Provide the (X, Y) coordinate of the cell's center where the given text is located.  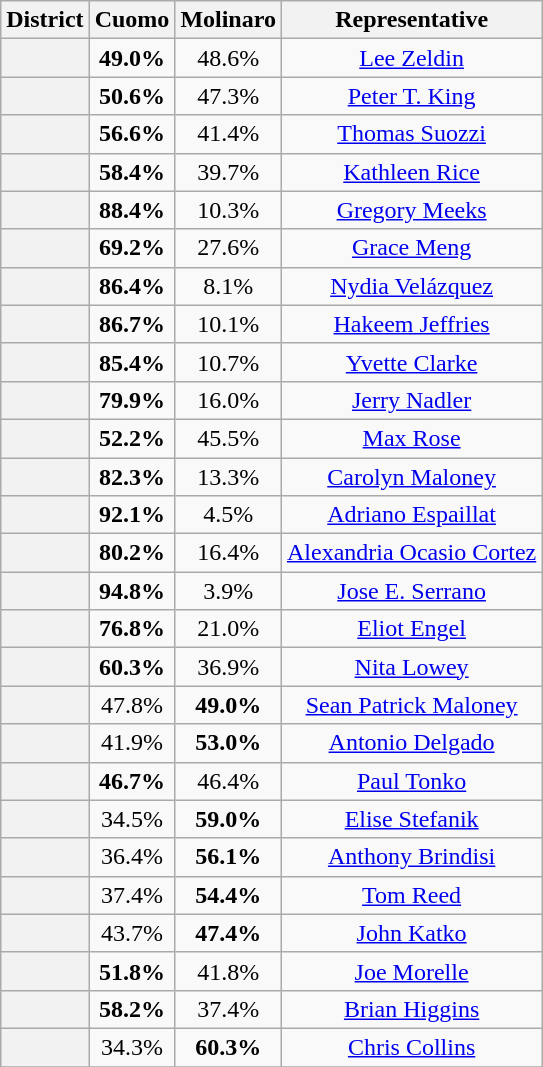
47.3% (228, 96)
58.2% (132, 1009)
Gregory Meeks (411, 210)
10.3% (228, 210)
43.7% (132, 933)
Antonio Delgado (411, 743)
39.7% (228, 172)
86.7% (132, 324)
13.3% (228, 477)
34.3% (132, 1047)
4.5% (228, 515)
27.6% (228, 248)
Molinaro (228, 20)
Jerry Nadler (411, 400)
41.8% (228, 971)
48.6% (228, 58)
56.6% (132, 134)
59.0% (228, 819)
21.0% (228, 629)
Alexandria Ocasio Cortez (411, 553)
16.0% (228, 400)
56.1% (228, 857)
Elise Stefanik (411, 819)
Representative (411, 20)
46.7% (132, 781)
50.6% (132, 96)
82.3% (132, 477)
Cuomo (132, 20)
Lee Zeldin (411, 58)
47.8% (132, 705)
8.1% (228, 286)
Anthony Brindisi (411, 857)
Eliot Engel (411, 629)
69.2% (132, 248)
53.0% (228, 743)
54.4% (228, 895)
41.4% (228, 134)
46.4% (228, 781)
45.5% (228, 438)
Peter T. King (411, 96)
85.4% (132, 362)
Yvette Clarke (411, 362)
36.4% (132, 857)
Tom Reed (411, 895)
41.9% (132, 743)
3.9% (228, 591)
Jose E. Serrano (411, 591)
10.1% (228, 324)
Nydia Velázquez (411, 286)
36.9% (228, 667)
58.4% (132, 172)
80.2% (132, 553)
Grace Meng (411, 248)
Paul Tonko (411, 781)
Adriano Espaillat (411, 515)
79.9% (132, 400)
John Katko (411, 933)
51.8% (132, 971)
Thomas Suozzi (411, 134)
94.8% (132, 591)
92.1% (132, 515)
District (45, 20)
10.7% (228, 362)
34.5% (132, 819)
86.4% (132, 286)
88.4% (132, 210)
47.4% (228, 933)
Carolyn Maloney (411, 477)
Chris Collins (411, 1047)
Brian Higgins (411, 1009)
52.2% (132, 438)
Hakeem Jeffries (411, 324)
Kathleen Rice (411, 172)
Max Rose (411, 438)
Nita Lowey (411, 667)
16.4% (228, 553)
76.8% (132, 629)
Joe Morelle (411, 971)
Sean Patrick Maloney (411, 705)
